Detect which cell encompasses the target text, then output its (x, y) center coordinate. 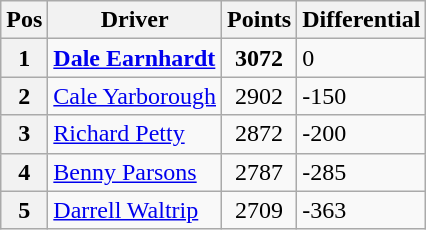
Differential (362, 20)
1 (24, 58)
Darrell Waltrip (135, 210)
2787 (260, 172)
Dale Earnhardt (135, 58)
-150 (362, 96)
-285 (362, 172)
2709 (260, 210)
3072 (260, 58)
Points (260, 20)
2 (24, 96)
5 (24, 210)
Richard Petty (135, 134)
4 (24, 172)
3 (24, 134)
0 (362, 58)
2872 (260, 134)
Pos (24, 20)
2902 (260, 96)
-200 (362, 134)
Benny Parsons (135, 172)
Cale Yarborough (135, 96)
-363 (362, 210)
Driver (135, 20)
